Pinpoint the cell where the given text exists, returning its (x, y) midpoint coordinate. 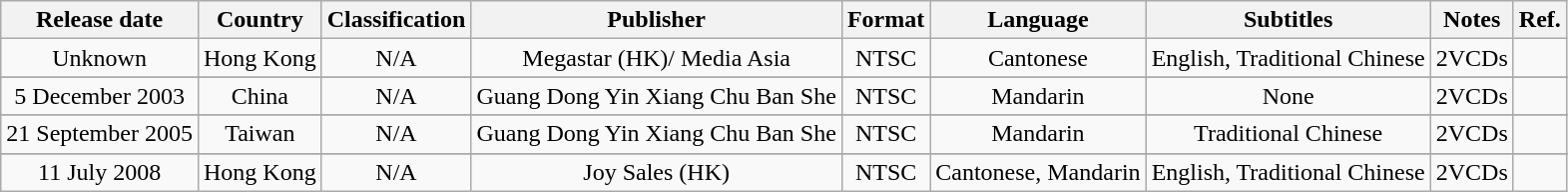
Unknown (100, 58)
Classification (396, 20)
Format (885, 20)
Publisher (657, 20)
Language (1038, 20)
None (1288, 96)
Release date (100, 20)
Megastar (HK)/ Media Asia (657, 58)
Cantonese (1038, 58)
Subtitles (1288, 20)
Ref. (1539, 20)
Taiwan (260, 134)
Country (260, 20)
11 July 2008 (100, 172)
Cantonese, Mandarin (1038, 172)
21 September 2005 (100, 134)
5 December 2003 (100, 96)
Traditional Chinese (1288, 134)
Notes (1471, 20)
China (260, 96)
Joy Sales (HK) (657, 172)
